Identify which cell holds the provided text, then report its (X, Y) central coordinate. 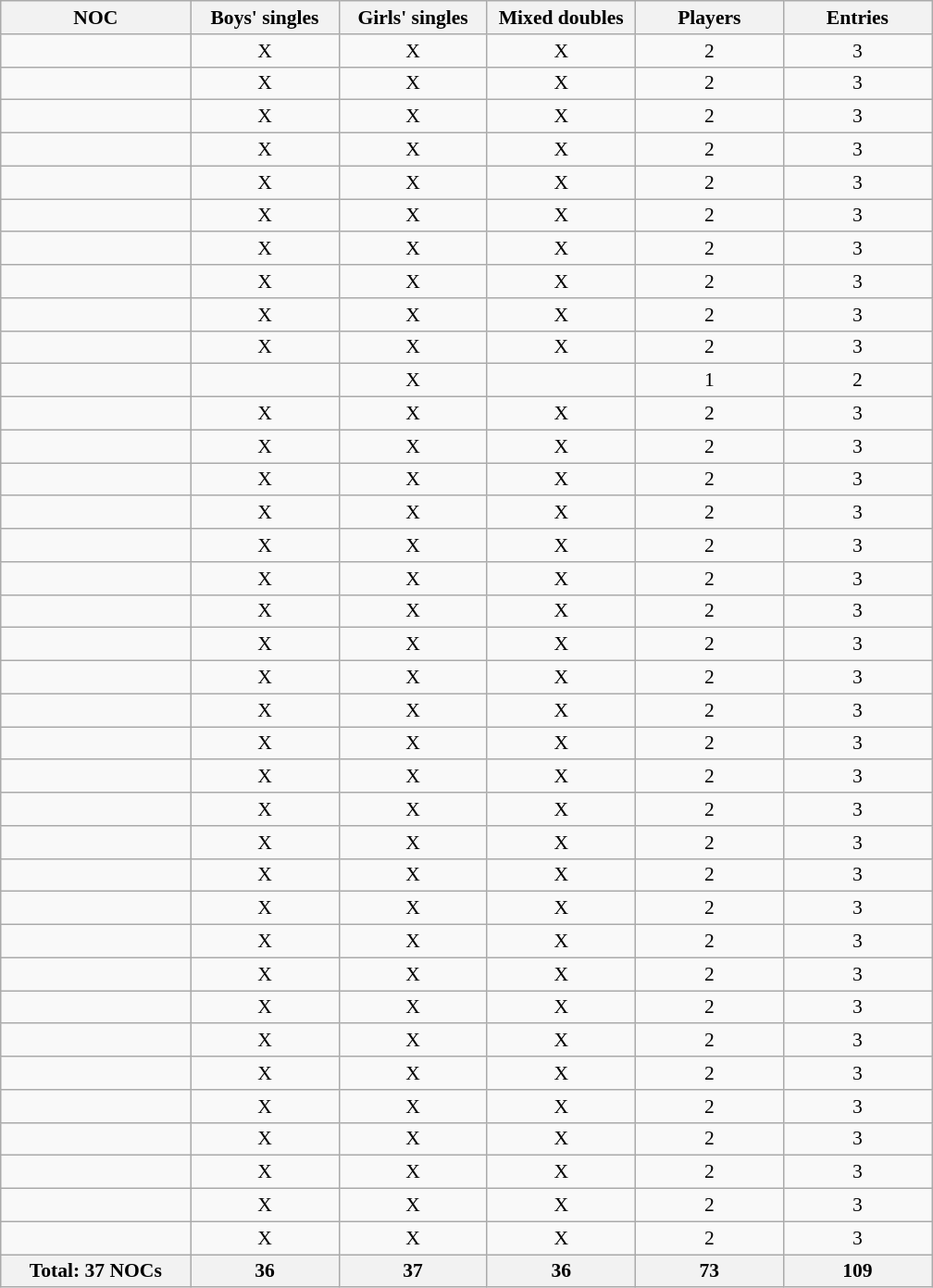
Entries (857, 18)
Mixed doubles (561, 18)
Players (709, 18)
Total: 37 NOCs (96, 1271)
Boys' singles (265, 18)
37 (413, 1271)
Girls' singles (413, 18)
109 (857, 1271)
73 (709, 1271)
1 (709, 381)
NOC (96, 18)
